Provide the (x, y) coordinate of the cell's center where the given text is located.  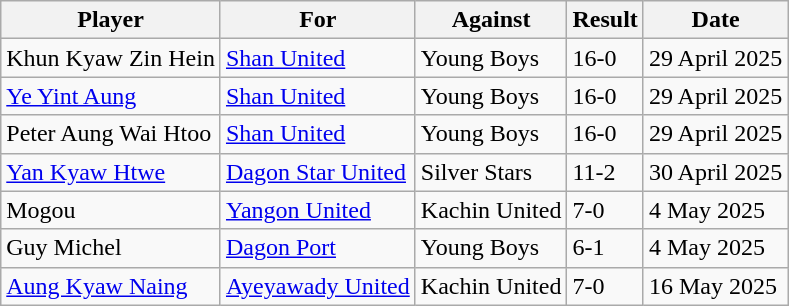
Mogou (111, 210)
Player (111, 20)
Peter Aung Wai Htoo (111, 134)
Guy Michel (111, 248)
Result (605, 20)
Yan Kyaw Htwe (111, 172)
Against (491, 20)
16 May 2025 (715, 286)
Aung Kyaw Naing (111, 286)
11-2 (605, 172)
Ye Yint Aung (111, 96)
Khun Kyaw Zin Hein (111, 58)
Ayeyawady United (318, 286)
Date (715, 20)
6-1 (605, 248)
Dagon Port (318, 248)
30 April 2025 (715, 172)
Yangon United (318, 210)
Silver Stars (491, 172)
Dagon Star United (318, 172)
For (318, 20)
